Pinpoint the cell where the given text exists, returning its (X, Y) midpoint coordinate. 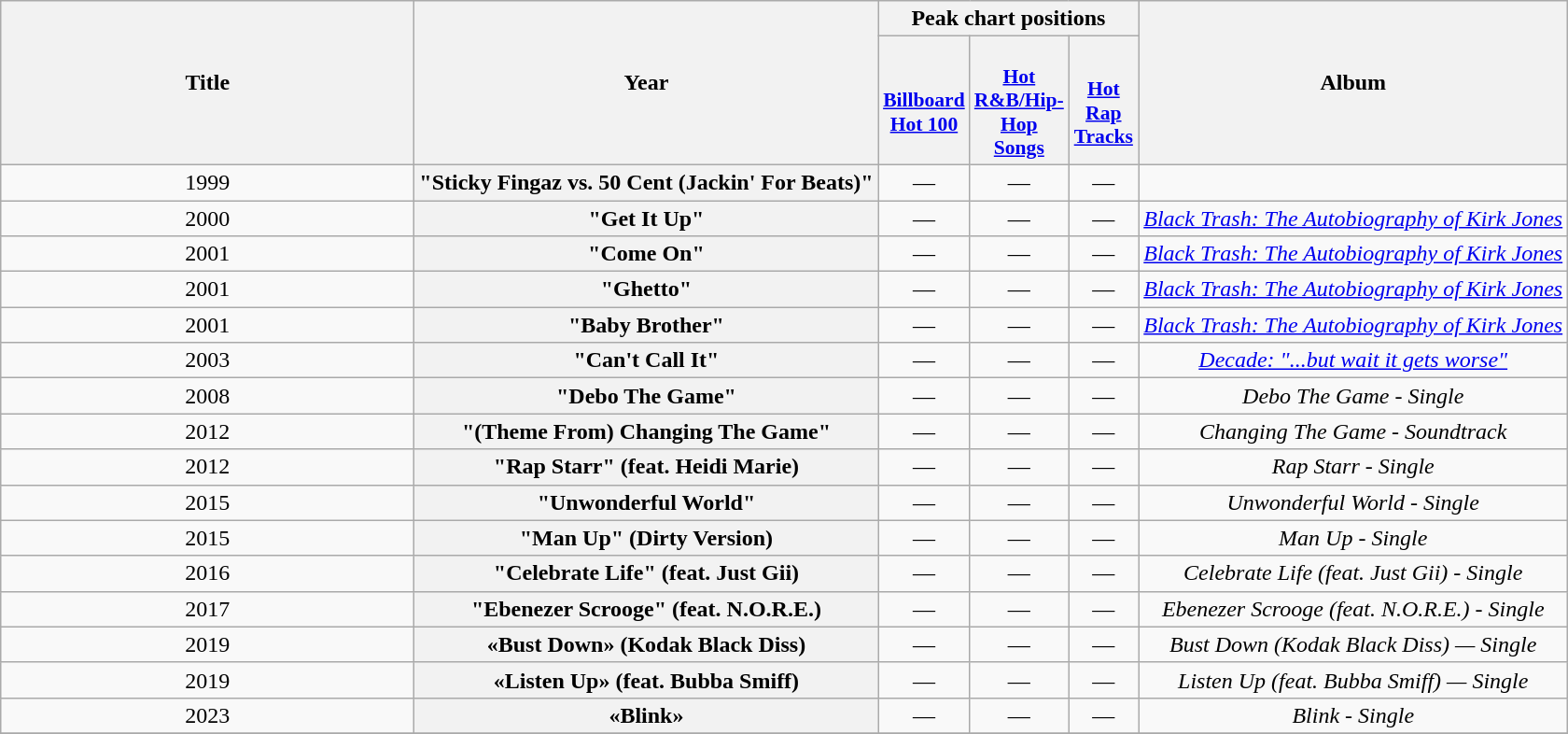
Changing The Game - Soundtrack (1353, 431)
"Unwonderful World" (646, 502)
Unwonderful World - Single (1353, 502)
Celebrate Life (feat. Just Gii) - Single (1353, 573)
Hot R&B/Hip-Hop Songs (1019, 101)
2003 (207, 360)
"Sticky Fingaz vs. 50 Cent (Jackin' For Beats)" (646, 182)
1999 (207, 182)
"Rap Starr" (feat. Heidi Marie) (646, 467)
"Baby Brother" (646, 325)
«Listen Up» (feat. Bubba Smiff) (646, 680)
2016 (207, 573)
"Celebrate Life" (feat. Just Gii) (646, 573)
Bust Down (Kodak Black Diss) — Single (1353, 644)
"(Theme From) Changing The Game" (646, 431)
"Get It Up" (646, 218)
Listen Up (feat. Bubba Smiff) — Single (1353, 680)
Album (1353, 83)
2023 (207, 715)
Rap Starr - Single (1353, 467)
2000 (207, 218)
Ebenezer Scrooge (feat. N.O.R.E.) - Single (1353, 609)
Year (646, 83)
Man Up - Single (1353, 538)
Billboard Hot 100 (924, 101)
«Bust Down» (Kodak Black Diss) (646, 644)
Peak chart positions (1008, 19)
"Ghetto" (646, 289)
2017 (207, 609)
2008 (207, 396)
"Debo The Game" (646, 396)
"Ebenezer Scrooge" (feat. N.O.R.E.) (646, 609)
"Man Up" (Dirty Version) (646, 538)
Hot Rap Tracks (1103, 101)
«Blink» (646, 715)
Debo The Game - Single (1353, 396)
Blink - Single (1353, 715)
"Can't Call It" (646, 360)
Title (207, 83)
Decade: "...but wait it gets worse" (1353, 360)
"Come On" (646, 254)
